Locate the cell with the specified text and output its (x, y) center coordinate. 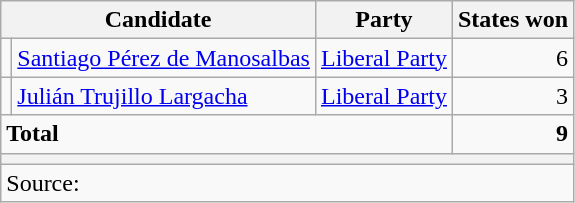
Santiago Pérez de Manosalbas (164, 58)
3 (512, 96)
Total (227, 134)
6 (512, 58)
9 (512, 134)
Party (384, 20)
Source: (288, 183)
Julián Trujillo Largacha (164, 96)
Candidate (158, 20)
States won (512, 20)
